Locate the cell with the specified text and output its (x, y) center coordinate. 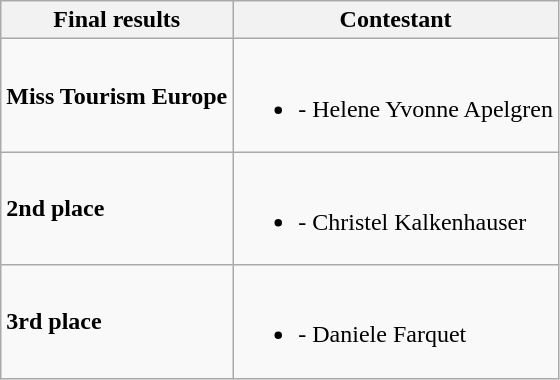
Final results (117, 20)
2nd place (117, 208)
- Helene Yvonne Apelgren (396, 96)
3rd place (117, 322)
Contestant (396, 20)
Miss Tourism Europe (117, 96)
- Daniele Farquet (396, 322)
- Christel Kalkenhauser (396, 208)
